For the text-containing cell, return its midpoint in (X, Y) coordinate format. 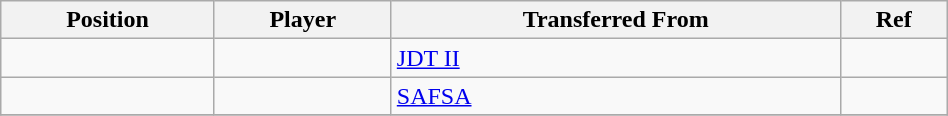
JDT II (616, 58)
Position (108, 20)
SAFSA (616, 96)
Ref (894, 20)
Player (302, 20)
Transferred From (616, 20)
